Find where the given text appears and provide that cell's center as [x, y] coordinate. 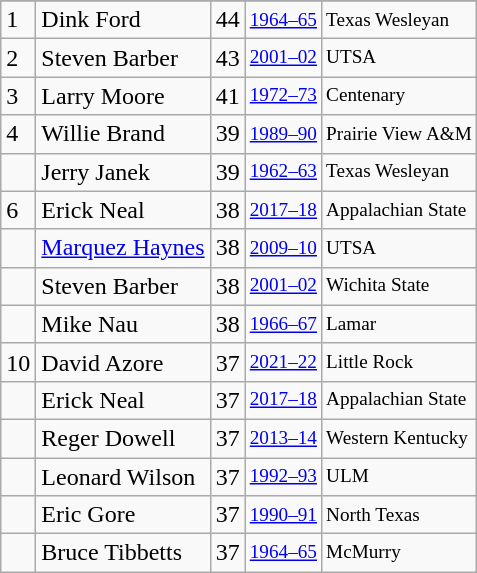
44 [228, 20]
ULM [400, 477]
Prairie View A&M [400, 134]
Willie Brand [123, 134]
Little Rock [400, 362]
Eric Gore [123, 515]
1 [18, 20]
McMurry [400, 553]
Western Kentucky [400, 438]
1990–91 [283, 515]
Reger Dowell [123, 438]
Mike Nau [123, 324]
2 [18, 58]
Marquez Haynes [123, 248]
6 [18, 210]
43 [228, 58]
1962–63 [283, 172]
Leonard Wilson [123, 477]
1989–90 [283, 134]
Dink Ford [123, 20]
41 [228, 96]
1966–67 [283, 324]
Centenary [400, 96]
2021–22 [283, 362]
4 [18, 134]
1972–73 [283, 96]
Bruce Tibbetts [123, 553]
Jerry Janek [123, 172]
1992–93 [283, 477]
2009–10 [283, 248]
David Azore [123, 362]
Wichita State [400, 286]
North Texas [400, 515]
3 [18, 96]
Larry Moore [123, 96]
Lamar [400, 324]
2013–14 [283, 438]
10 [18, 362]
